Scan for the cell matching the given text and deliver its (x, y) coordinate at center. 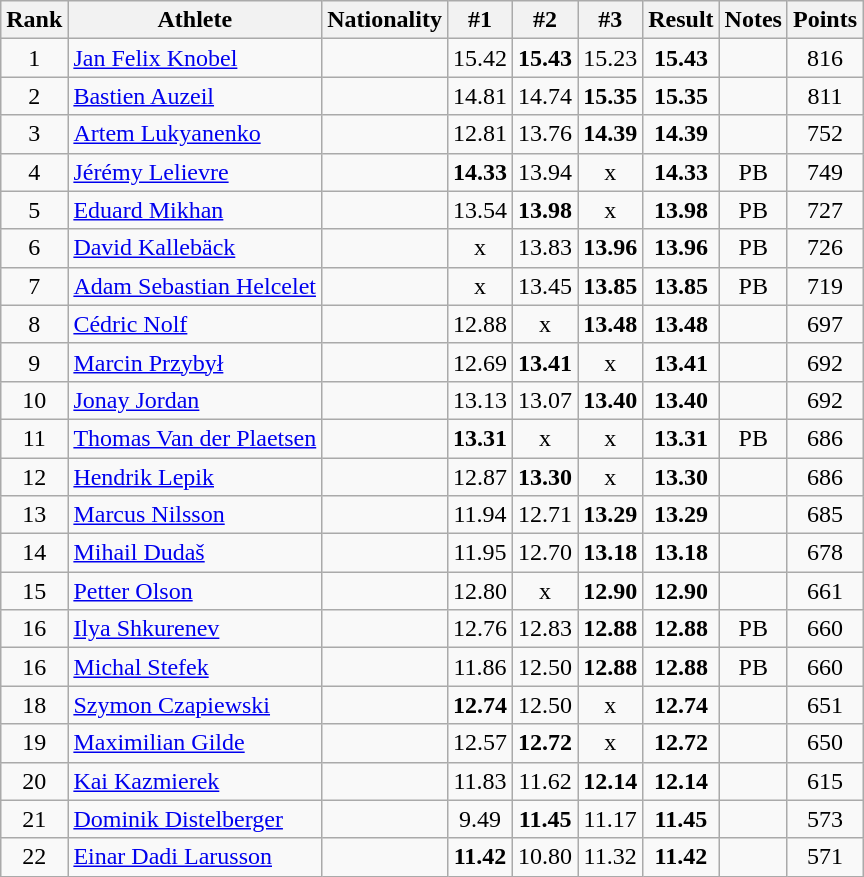
10 (34, 400)
Kai Kazmierek (195, 781)
13.54 (480, 210)
12.80 (480, 591)
Szymon Czapiewski (195, 705)
Dominik Distelberger (195, 819)
678 (824, 553)
11.83 (480, 781)
Points (824, 20)
11.94 (480, 515)
11.95 (480, 553)
14 (34, 553)
3 (34, 134)
1 (34, 58)
727 (824, 210)
13.94 (546, 172)
651 (824, 705)
David Kallebäck (195, 248)
Hendrik Lepik (195, 477)
Ilya Shkurenev (195, 629)
Thomas Van der Plaetsen (195, 438)
Petter Olson (195, 591)
12.81 (480, 134)
#3 (610, 20)
Mihail Dudaš (195, 553)
Result (681, 20)
9.49 (480, 819)
650 (824, 743)
816 (824, 58)
697 (824, 324)
752 (824, 134)
22 (34, 857)
7 (34, 286)
Einar Dadi Larusson (195, 857)
11.86 (480, 667)
Eduard Mikhan (195, 210)
Adam Sebastian Helcelet (195, 286)
13 (34, 515)
8 (34, 324)
12.83 (546, 629)
12.70 (546, 553)
Athlete (195, 20)
Jonay Jordan (195, 400)
13.07 (546, 400)
12.87 (480, 477)
Maximilian Gilde (195, 743)
Rank (34, 20)
15.23 (610, 58)
12 (34, 477)
12.57 (480, 743)
19 (34, 743)
15.42 (480, 58)
9 (34, 362)
Artem Lukyanenko (195, 134)
11.17 (610, 819)
13.45 (546, 286)
Jan Felix Knobel (195, 58)
2 (34, 96)
811 (824, 96)
10.80 (546, 857)
18 (34, 705)
749 (824, 172)
15 (34, 591)
Cédric Nolf (195, 324)
Marcin Przybył (195, 362)
#2 (546, 20)
573 (824, 819)
11 (34, 438)
#1 (480, 20)
12.71 (546, 515)
11.62 (546, 781)
5 (34, 210)
Jérémy Lelievre (195, 172)
21 (34, 819)
685 (824, 515)
6 (34, 248)
13.13 (480, 400)
Bastien Auzeil (195, 96)
615 (824, 781)
719 (824, 286)
14.74 (546, 96)
661 (824, 591)
14.81 (480, 96)
12.69 (480, 362)
Marcus Nilsson (195, 515)
Nationality (385, 20)
13.76 (546, 134)
726 (824, 248)
11.32 (610, 857)
Notes (753, 20)
4 (34, 172)
13.83 (546, 248)
20 (34, 781)
Michal Stefek (195, 667)
571 (824, 857)
12.76 (480, 629)
